Extract the (X, Y) coordinate from the center of the cell holding the provided text.  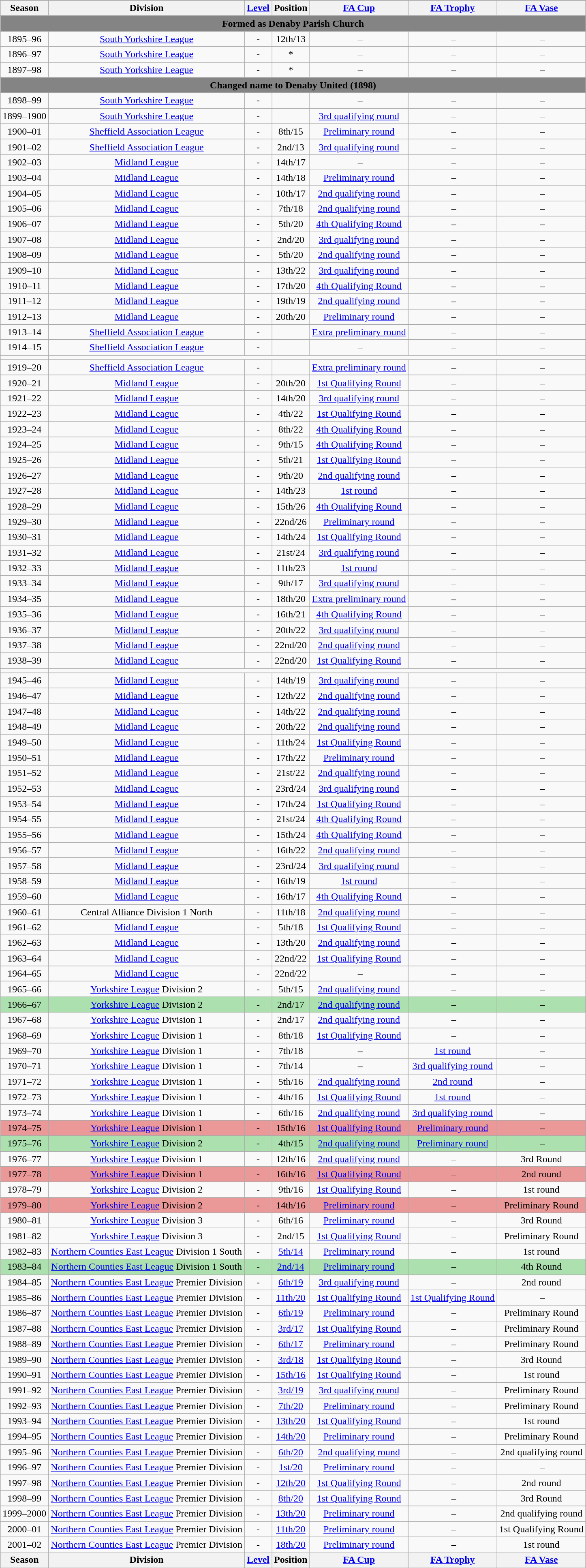
1966–67 (24, 1005)
1961–62 (24, 928)
4th/16 (291, 1097)
1933–34 (24, 583)
1957–58 (24, 865)
1935–36 (24, 614)
1930–31 (24, 537)
3rd/19 (291, 1390)
1927–28 (24, 491)
1968–69 (24, 1035)
1995–96 (24, 1452)
12th/16 (291, 1159)
1967–68 (24, 1020)
3rd/17 (291, 1328)
1938–39 (24, 660)
1974–75 (24, 1128)
1899–1900 (24, 116)
1976–77 (24, 1159)
1982–83 (24, 1251)
1964–65 (24, 974)
1913–14 (24, 332)
1923–24 (24, 429)
Central Alliance Division 1 North (147, 912)
8th/20 (291, 1498)
1986–87 (24, 1313)
14th/24 (291, 537)
2nd/13 (291, 147)
5th/16 (291, 1082)
1953–54 (24, 804)
1988–89 (24, 1344)
1980–81 (24, 1221)
3rd/18 (291, 1359)
22nd/26 (291, 522)
1948–49 (24, 727)
1949–50 (24, 742)
1922–23 (24, 413)
1896–97 (24, 54)
1993–94 (24, 1421)
16th/19 (291, 881)
1970–71 (24, 1066)
14th/23 (291, 491)
1945–46 (24, 681)
1904–05 (24, 193)
16th/17 (291, 896)
17th/24 (291, 804)
1987–88 (24, 1328)
12th/22 (291, 696)
1975–76 (24, 1143)
1937–38 (24, 645)
1965–66 (24, 989)
1902–03 (24, 162)
5th/18 (291, 928)
1946–47 (24, 696)
12th/13 (291, 39)
1999–2000 (24, 1514)
1959–60 (24, 896)
2nd/15 (291, 1236)
7th/20 (291, 1405)
2nd/14 (291, 1267)
6th/20 (291, 1452)
14th/18 (291, 178)
16th/21 (291, 614)
1908–09 (24, 255)
1984–85 (24, 1282)
4th/22 (291, 413)
1900–01 (24, 131)
1951–52 (24, 773)
14th/17 (291, 162)
1996–97 (24, 1467)
1991–92 (24, 1390)
1979–80 (24, 1205)
1977–78 (24, 1174)
1989–90 (24, 1359)
1955–56 (24, 835)
1998–99 (24, 1498)
5th/15 (291, 989)
12th/20 (291, 1483)
1936–37 (24, 630)
17th/20 (291, 286)
1973–74 (24, 1112)
1901–02 (24, 147)
2nd/20 (291, 240)
4th Round (541, 1267)
15th/26 (291, 506)
8th/18 (291, 1035)
1994–95 (24, 1437)
6th/17 (291, 1344)
1962–63 (24, 943)
10th/17 (291, 193)
16th/16 (291, 1174)
1910–11 (24, 286)
1978–79 (24, 1190)
14th/19 (291, 681)
1921–22 (24, 398)
1934–35 (24, 599)
1932–33 (24, 568)
1906–07 (24, 224)
1972–73 (24, 1097)
1990–91 (24, 1375)
4th/15 (291, 1143)
1912–13 (24, 317)
1911–12 (24, 301)
9th/16 (291, 1190)
11th/24 (291, 742)
19th/19 (291, 301)
1954–55 (24, 819)
1909–10 (24, 270)
1981–82 (24, 1236)
1907–08 (24, 240)
1958–59 (24, 881)
1905–06 (24, 209)
8th/22 (291, 429)
1920–21 (24, 383)
16th/22 (291, 850)
1928–29 (24, 506)
8th/15 (291, 131)
Changed name to Denaby United (1898) (293, 85)
1898–99 (24, 101)
1925–26 (24, 460)
9th/20 (291, 476)
1931–32 (24, 553)
5th/21 (291, 460)
1963–64 (24, 958)
1960–61 (24, 912)
13th/22 (291, 270)
2001–02 (24, 1544)
1952–53 (24, 788)
1947–48 (24, 711)
17th/22 (291, 758)
5th/14 (291, 1251)
7th/14 (291, 1066)
1997–98 (24, 1483)
14th/16 (291, 1205)
1919–20 (24, 367)
2000–01 (24, 1529)
1971–72 (24, 1082)
14th/22 (291, 711)
11th/23 (291, 568)
1950–51 (24, 758)
1992–93 (24, 1405)
21st/22 (291, 773)
1983–84 (24, 1267)
15th/24 (291, 835)
1895–96 (24, 39)
9th/15 (291, 445)
1985–86 (24, 1298)
1929–30 (24, 522)
1926–27 (24, 476)
9th/17 (291, 583)
1897–98 (24, 70)
1969–70 (24, 1051)
11th/18 (291, 912)
1924–25 (24, 445)
1903–04 (24, 178)
1956–57 (24, 850)
Formed as Denaby Parish Church (293, 24)
1st/20 (291, 1467)
1914–15 (24, 347)
